Scan for the cell matching the given text and deliver its [x, y] coordinate at center. 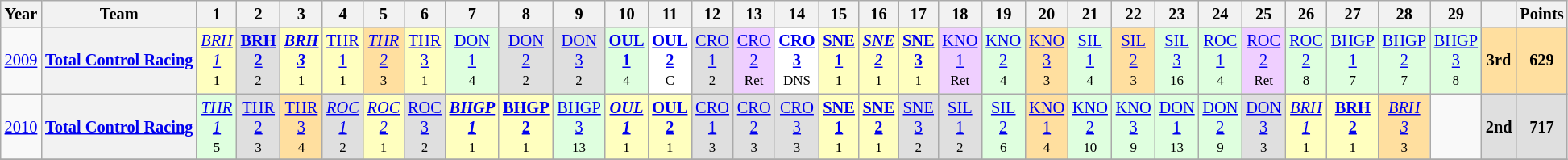
OUL11 [627, 127]
12 [712, 14]
3rd [1499, 61]
OUL14 [627, 61]
2010 [21, 127]
ROC12 [342, 127]
ROC2Ret [1263, 61]
DON29 [1220, 127]
22 [1134, 14]
CRO2Ret [754, 61]
7 [472, 14]
19 [1003, 14]
2 [259, 14]
CRO33 [796, 127]
BRH31 [301, 61]
ROC32 [425, 127]
3 [301, 14]
SIL316 [1177, 61]
THR15 [216, 127]
SNE31 [919, 61]
1 [216, 14]
25 [1263, 14]
14 [796, 14]
15 [838, 14]
Year [21, 14]
DON14 [472, 61]
OUL21 [670, 127]
ROC28 [1306, 61]
27 [1353, 14]
BRH33 [1404, 127]
BHGP27 [1404, 61]
5 [384, 14]
ROC14 [1220, 61]
Team [119, 14]
BHGP17 [1353, 61]
28 [1404, 14]
KNO24 [1003, 61]
17 [919, 14]
KNO39 [1134, 127]
29 [1456, 14]
11 [670, 14]
KNO210 [1090, 127]
BHGP21 [525, 127]
23 [1177, 14]
CRO3DNS [796, 61]
717 [1541, 127]
SIL26 [1003, 127]
THR31 [425, 61]
2009 [21, 61]
24 [1220, 14]
CRO23 [754, 127]
BHGP11 [472, 127]
KNO14 [1047, 127]
CRO12 [712, 61]
8 [525, 14]
DON113 [1177, 127]
SNE32 [919, 127]
DON22 [525, 61]
4 [342, 14]
SIL14 [1090, 61]
KNO33 [1047, 61]
DON33 [1263, 127]
THR11 [342, 61]
18 [960, 14]
BHGP38 [1456, 61]
21 [1090, 14]
BHGP313 [579, 127]
DON32 [579, 61]
THR34 [301, 127]
BRH21 [1353, 127]
2nd [1499, 127]
10 [627, 14]
OUL2C [670, 61]
629 [1541, 61]
BRH22 [259, 61]
Points [1541, 14]
6 [425, 14]
13 [754, 14]
9 [579, 14]
SIL12 [960, 127]
ROC21 [384, 127]
SIL23 [1134, 61]
KNO1Ret [960, 61]
CRO13 [712, 127]
26 [1306, 14]
16 [878, 14]
20 [1047, 14]
